Find where the given text appears and provide that cell's center as [x, y] coordinate. 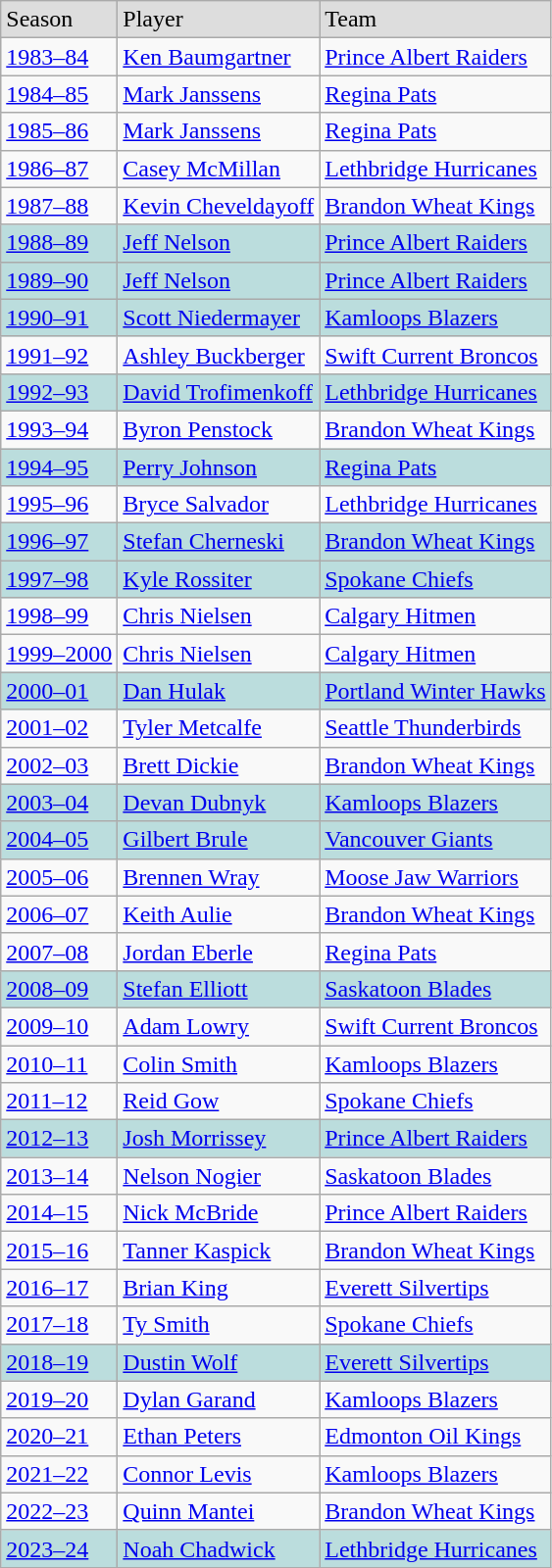
Noah Chadwick [219, 1548]
2002–03 [59, 765]
Devan Dubnyk [219, 803]
Colin Smith [219, 1063]
2000–01 [59, 691]
Kyle Rossiter [219, 579]
Quinn Mantei [219, 1511]
2010–11 [59, 1063]
Brennen Wray [219, 877]
2012–13 [59, 1139]
Josh Morrissey [219, 1139]
2013–14 [59, 1176]
1987–88 [59, 206]
Adam Lowry [219, 1026]
1989–90 [59, 280]
1995–96 [59, 505]
Portland Winter Hawks [435, 691]
Nelson Nogier [219, 1176]
2020–21 [59, 1437]
2014–15 [59, 1213]
Team [435, 20]
Seattle Thunderbirds [435, 728]
Scott Niedermayer [219, 318]
Ty Smith [219, 1325]
1984–85 [59, 94]
1993–94 [59, 429]
2001–02 [59, 728]
Ken Baumgartner [219, 57]
2016–17 [59, 1288]
1986–87 [59, 169]
Jordan Eberle [219, 952]
Ashley Buckberger [219, 355]
2017–18 [59, 1325]
1992–93 [59, 392]
1983–84 [59, 57]
2009–10 [59, 1026]
Tyler Metcalfe [219, 728]
2006–07 [59, 914]
Keith Aulie [219, 914]
Vancouver Giants [435, 840]
Brian King [219, 1288]
2022–23 [59, 1511]
Brett Dickie [219, 765]
1999–2000 [59, 654]
Dylan Garand [219, 1399]
David Trofimenkoff [219, 392]
Ethan Peters [219, 1437]
Dan Hulak [219, 691]
1990–91 [59, 318]
Connor Levis [219, 1474]
2007–08 [59, 952]
Reid Gow [219, 1102]
2023–24 [59, 1548]
Player [219, 20]
1997–98 [59, 579]
Nick McBride [219, 1213]
Season [59, 20]
Tanner Kaspick [219, 1250]
1991–92 [59, 355]
Edmonton Oil Kings [435, 1437]
Byron Penstock [219, 429]
2011–12 [59, 1102]
2003–04 [59, 803]
1985–86 [59, 131]
1994–95 [59, 467]
Bryce Salvador [219, 505]
Perry Johnson [219, 467]
2021–22 [59, 1474]
2005–06 [59, 877]
Dustin Wolf [219, 1362]
2018–19 [59, 1362]
2008–09 [59, 989]
1998–99 [59, 616]
Casey McMillan [219, 169]
2004–05 [59, 840]
Gilbert Brule [219, 840]
Stefan Cherneski [219, 542]
2015–16 [59, 1250]
Stefan Elliott [219, 989]
2019–20 [59, 1399]
1996–97 [59, 542]
Moose Jaw Warriors [435, 877]
1988–89 [59, 243]
Kevin Cheveldayoff [219, 206]
